Capture the cell that displays the provided text and extract its [X, Y] central coordinate. 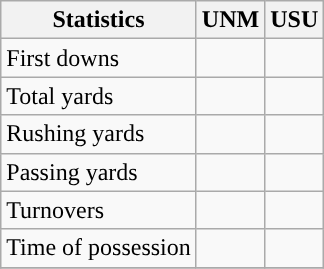
Statistics [99, 20]
Rushing yards [99, 134]
UNM [230, 20]
USU [294, 20]
First downs [99, 58]
Total yards [99, 96]
Time of possession [99, 248]
Turnovers [99, 210]
Passing yards [99, 172]
